Scan for the cell matching the given text and deliver its (X, Y) coordinate at center. 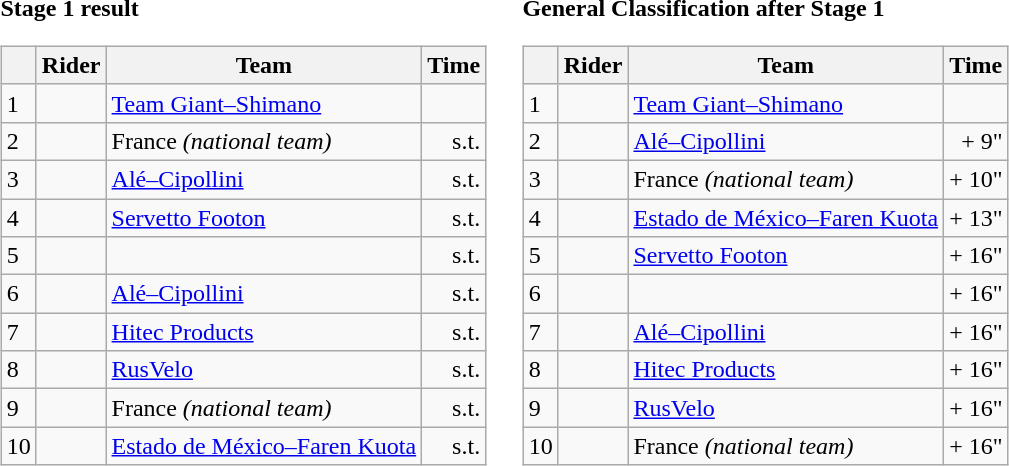
+ 9" (976, 141)
+ 10" (976, 179)
+ 13" (976, 217)
